Determine the (X, Y) coordinate at the center of the cell enclosing the given text.  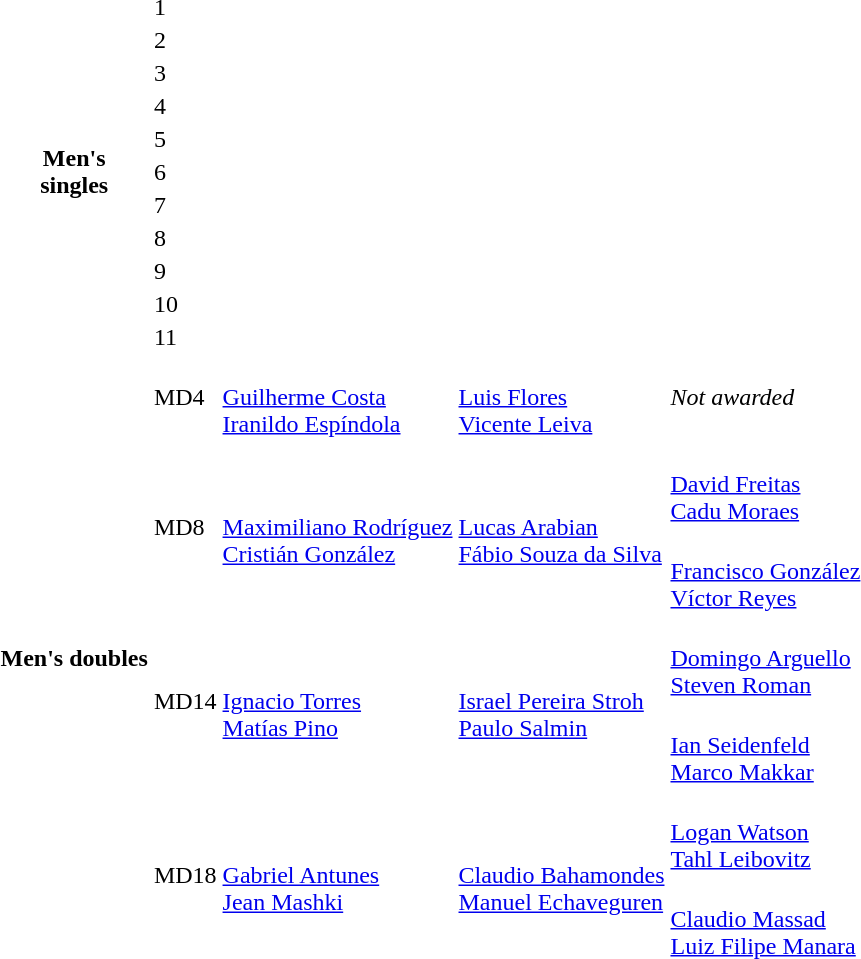
3 (185, 73)
MD8 (185, 528)
Ignacio TorresMatías Pino (338, 702)
Israel Pereira StrohPaulo Salmin (562, 702)
5 (185, 139)
6 (185, 172)
10 (185, 304)
11 (185, 337)
Lucas ArabianFábio Souza da Silva (562, 528)
9 (185, 271)
8 (185, 238)
MD14 (185, 702)
MD4 (185, 397)
Maximiliano RodríguezCristián González (338, 528)
Luis FloresVicente Leiva (562, 397)
7 (185, 205)
Guilherme CostaIranildo Espíndola (338, 397)
4 (185, 106)
2 (185, 40)
